Determine the (X, Y) coordinate at the center of the cell enclosing the given text.  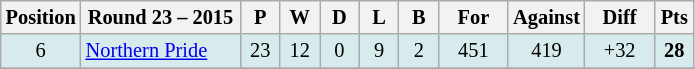
6 (41, 51)
P (260, 17)
For (474, 17)
419 (546, 51)
28 (674, 51)
Northern Pride (161, 51)
Diff (620, 17)
D (340, 17)
0 (340, 51)
12 (300, 51)
Against (546, 17)
L (379, 17)
Position (41, 17)
23 (260, 51)
B (419, 17)
Pts (674, 17)
9 (379, 51)
+32 (620, 51)
W (300, 17)
2 (419, 51)
Round 23 – 2015 (161, 17)
451 (474, 51)
